Search for the cell housing the specified text and yield its [x, y] center coordinate. 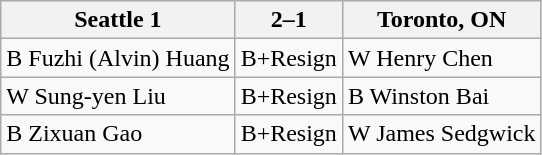
W Henry Chen [442, 58]
B Fuzhi (Alvin) Huang [118, 58]
Toronto, ON [442, 20]
Seattle 1 [118, 20]
W James Sedgwick [442, 134]
W Sung-yen Liu [118, 96]
2–1 [288, 20]
B Zixuan Gao [118, 134]
B Winston Bai [442, 96]
